Return the [x, y] coordinate for the center point of the cell that contains the specified text.  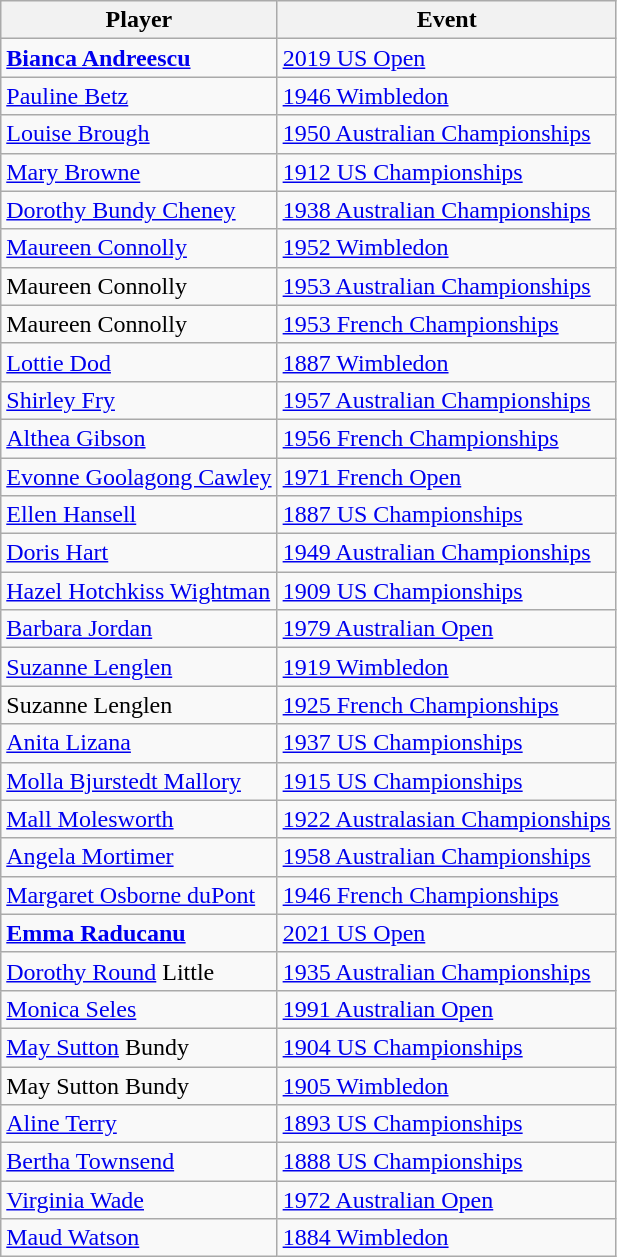
1971 French Open [446, 477]
2019 US Open [446, 58]
1957 Australian Championships [446, 400]
Molla Bjurstedt Mallory [139, 781]
1884 Wimbledon [446, 1238]
Angela Mortimer [139, 857]
Player [139, 20]
Margaret Osborne duPont [139, 895]
Mary Browne [139, 172]
1925 French Championships [446, 705]
Pauline Betz [139, 96]
Barbara Jordan [139, 629]
1937 US Championships [446, 743]
Evonne Goolagong Cawley [139, 477]
1935 Australian Championships [446, 971]
Althea Gibson [139, 438]
1953 French Championships [446, 324]
Emma Raducanu [139, 933]
2021 US Open [446, 933]
Louise Brough [139, 134]
Ellen Hansell [139, 515]
Dorothy Bundy Cheney [139, 210]
1909 US Championships [446, 591]
1956 French Championships [446, 438]
Shirley Fry [139, 400]
Hazel Hotchkiss Wightman [139, 591]
Bianca Andreescu [139, 58]
Doris Hart [139, 553]
1887 Wimbledon [446, 362]
Bertha Townsend [139, 1162]
1958 Australian Championships [446, 857]
1949 Australian Championships [446, 553]
Virginia Wade [139, 1200]
1887 US Championships [446, 515]
1950 Australian Championships [446, 134]
1952 Wimbledon [446, 248]
Maud Watson [139, 1238]
1938 Australian Championships [446, 210]
1946 Wimbledon [446, 96]
1919 Wimbledon [446, 667]
1905 Wimbledon [446, 1085]
Anita Lizana [139, 743]
1991 Australian Open [446, 1009]
1979 Australian Open [446, 629]
Dorothy Round Little [139, 971]
Mall Molesworth [139, 819]
Monica Seles [139, 1009]
Event [446, 20]
1915 US Championships [446, 781]
1904 US Championships [446, 1047]
1953 Australian Championships [446, 286]
Aline Terry [139, 1124]
1922 Australasian Championships [446, 819]
1946 French Championships [446, 895]
1888 US Championships [446, 1162]
1912 US Championships [446, 172]
Lottie Dod [139, 362]
1972 Australian Open [446, 1200]
1893 US Championships [446, 1124]
